Search for the cell housing the specified text and yield its [x, y] center coordinate. 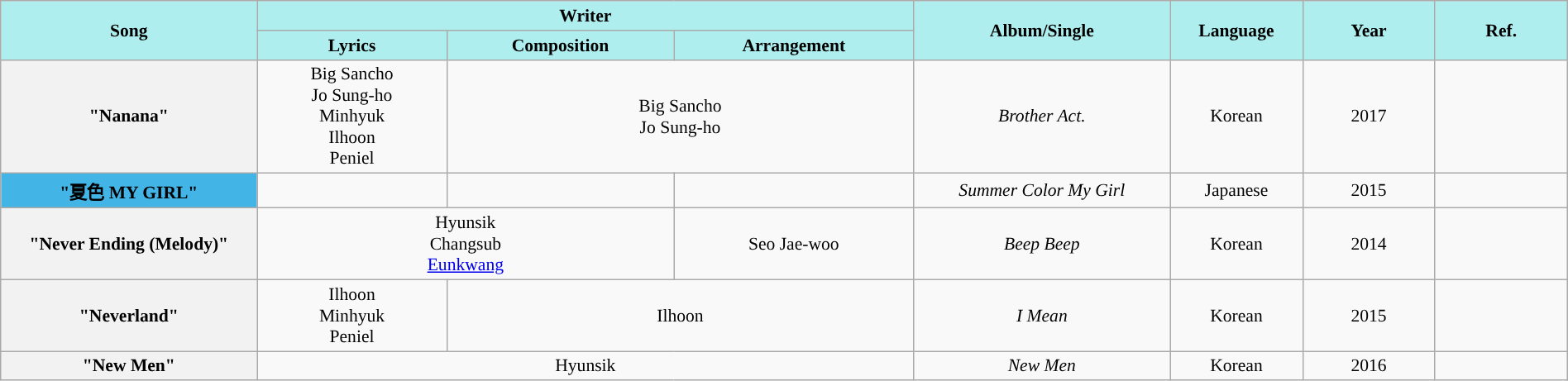
Ilhoon [680, 316]
Japanese [1236, 191]
"Nanana" [129, 117]
Ref. [1501, 30]
2017 [1369, 117]
Beep Beep [1042, 243]
IlhoonMinhyukPeniel [352, 316]
Big SanchoJo Sung-hoMinhyukIlhoonPeniel [352, 117]
Summer Color My Girl [1042, 191]
Lyrics [352, 45]
Song [129, 30]
I Mean [1042, 316]
"New Men" [129, 365]
Year [1369, 30]
"夏色 MY GIRL" [129, 191]
Writer [586, 16]
Big SanchoJo Sung-ho [680, 117]
2016 [1369, 365]
Language [1236, 30]
New Men [1042, 365]
"Neverland" [129, 316]
HyunsikChangsubEunkwang [466, 243]
Composition [561, 45]
Arrangement [794, 45]
"Never Ending (Melody)" [129, 243]
Seo Jae-woo [794, 243]
Album/Single [1042, 30]
Brother Act. [1042, 117]
Hyunsik [586, 365]
2014 [1369, 243]
